Output the (x, y) coordinate of the center of the cell containing the given text.  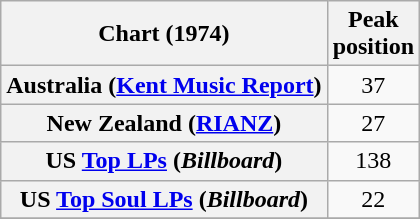
US Top Soul LPs (Billboard) (164, 199)
27 (373, 123)
Chart (1974) (164, 34)
138 (373, 161)
US Top LPs (Billboard) (164, 161)
Peakposition (373, 34)
Australia (Kent Music Report) (164, 85)
New Zealand (RIANZ) (164, 123)
22 (373, 199)
37 (373, 85)
